For the text-containing cell, return its midpoint in [x, y] coordinate format. 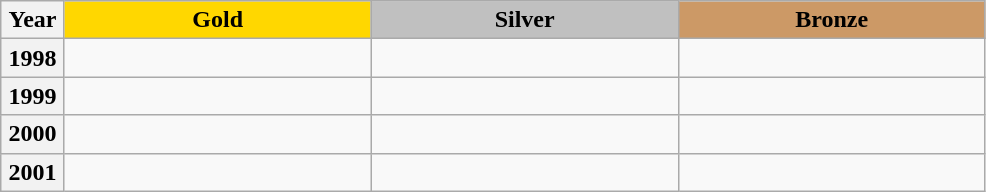
2001 [32, 172]
Bronze [832, 20]
Silver [524, 20]
1999 [32, 96]
Gold [218, 20]
2000 [32, 134]
1998 [32, 58]
Year [32, 20]
